Pinpoint the cell where the given text exists, returning its (x, y) midpoint coordinate. 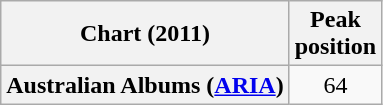
64 (335, 85)
Australian Albums (ARIA) (145, 85)
Peakposition (335, 34)
Chart (2011) (145, 34)
